Locate the cell with the specified text and output its [X, Y] center coordinate. 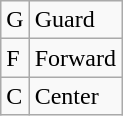
Forward [75, 58]
F [15, 58]
Center [75, 96]
G [15, 20]
C [15, 96]
Guard [75, 20]
